Output the (x, y) coordinate of the center of the cell containing the given text.  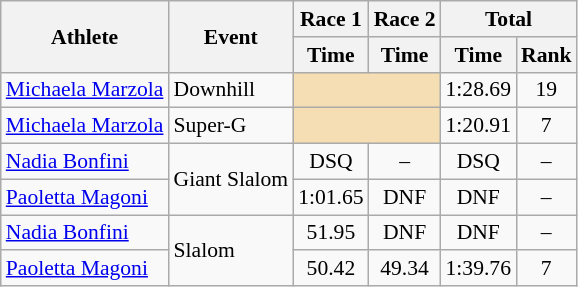
Total (509, 19)
50.42 (330, 269)
1:39.76 (478, 269)
1:01.65 (330, 197)
Race 1 (330, 19)
Slalom (230, 250)
49.34 (405, 269)
Event (230, 36)
Rank (546, 55)
19 (546, 90)
Athlete (85, 36)
Downhill (230, 90)
Race 2 (405, 19)
Giant Slalom (230, 180)
Super-G (230, 126)
51.95 (330, 233)
1:20.91 (478, 126)
1:28.69 (478, 90)
